For the text-containing cell, return its midpoint in [X, Y] coordinate format. 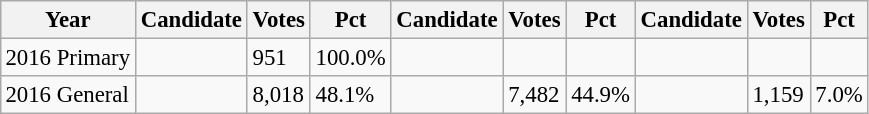
7.0% [839, 95]
100.0% [350, 57]
44.9% [600, 95]
8,018 [278, 95]
7,482 [534, 95]
1,159 [778, 95]
48.1% [350, 95]
2016 Primary [68, 57]
Year [68, 20]
951 [278, 57]
2016 General [68, 95]
